Return [X, Y] of the center of cell containing provided text 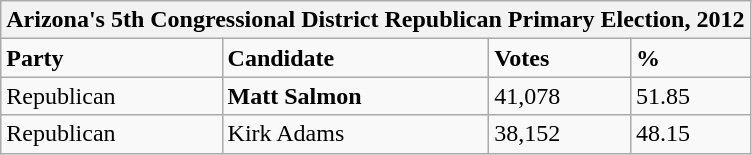
48.15 [690, 134]
51.85 [690, 96]
41,078 [560, 96]
38,152 [560, 134]
Votes [560, 58]
Candidate [356, 58]
Kirk Adams [356, 134]
Arizona's 5th Congressional District Republican Primary Election, 2012 [376, 20]
Party [112, 58]
Matt Salmon [356, 96]
% [690, 58]
